Extract the (x, y) coordinate from the center of the cell holding the provided text.  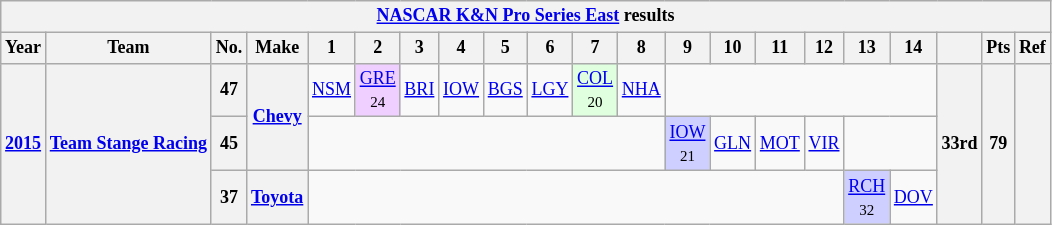
IOW (462, 90)
1 (332, 48)
BGS (505, 90)
33rd (960, 144)
13 (867, 48)
Team (128, 48)
Team Stange Racing (128, 144)
2015 (24, 144)
COL20 (596, 90)
RCH32 (867, 197)
Pts (998, 48)
14 (914, 48)
DOV (914, 197)
10 (733, 48)
Chevy (278, 116)
4 (462, 48)
45 (228, 144)
3 (420, 48)
7 (596, 48)
37 (228, 197)
NASCAR K&N Pro Series East results (526, 16)
2 (378, 48)
LGY (550, 90)
5 (505, 48)
79 (998, 144)
9 (688, 48)
NSM (332, 90)
Ref (1033, 48)
6 (550, 48)
Year (24, 48)
8 (641, 48)
MOT (780, 144)
47 (228, 90)
Make (278, 48)
12 (824, 48)
Toyota (278, 197)
IOW21 (688, 144)
No. (228, 48)
VIR (824, 144)
11 (780, 48)
NHA (641, 90)
GRE24 (378, 90)
BRI (420, 90)
GLN (733, 144)
